From the cell containing the given text, extract its center point as (x, y) coordinate. 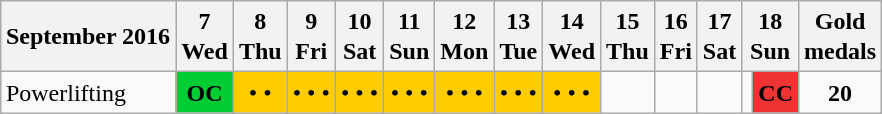
10Sat (359, 36)
September 2016 (88, 36)
12Mon (464, 36)
Powerlifting (88, 92)
OC (205, 92)
9Fri (311, 36)
8Thu (260, 36)
Goldmedals (840, 36)
17Sat (719, 36)
7Wed (205, 36)
14Wed (572, 36)
18Sun (770, 36)
13Tue (518, 36)
16Fri (676, 36)
15Thu (628, 36)
• • (260, 92)
20 (840, 92)
CC (776, 92)
11Sun (410, 36)
